Find where the given text appears and provide that cell's center as [X, Y] coordinate. 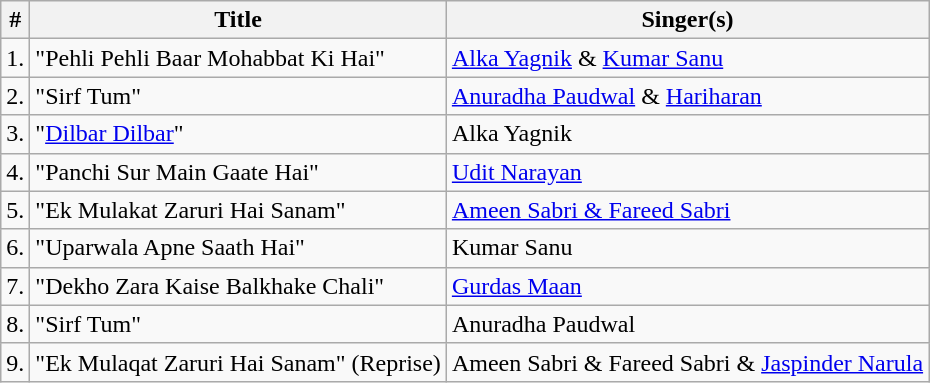
"Ek Mulaqat Zaruri Hai Sanam" (Reprise) [238, 362]
Title [238, 20]
Alka Yagnik & Kumar Sanu [687, 58]
Ameen Sabri & Fareed Sabri [687, 210]
"Pehli Pehli Baar Mohabbat Ki Hai" [238, 58]
4. [16, 172]
Alka Yagnik [687, 134]
6. [16, 248]
7. [16, 286]
Gurdas Maan [687, 286]
Anuradha Paudwal & Hariharan [687, 96]
1. [16, 58]
"Dilbar Dilbar" [238, 134]
Anuradha Paudwal [687, 324]
Kumar Sanu [687, 248]
"Dekho Zara Kaise Balkhake Chali" [238, 286]
Singer(s) [687, 20]
5. [16, 210]
"Ek Mulakat Zaruri Hai Sanam" [238, 210]
9. [16, 362]
"Uparwala Apne Saath Hai" [238, 248]
3. [16, 134]
Udit Narayan [687, 172]
# [16, 20]
"Panchi Sur Main Gaate Hai" [238, 172]
Ameen Sabri & Fareed Sabri & Jaspinder Narula [687, 362]
2. [16, 96]
8. [16, 324]
